Capture the cell that displays the provided text and extract its [x, y] central coordinate. 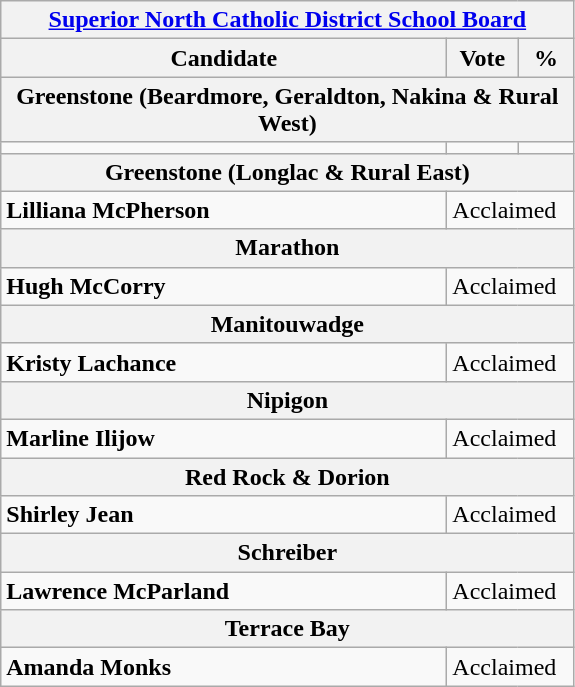
Schreiber [288, 553]
Greenstone (Beardmore, Geraldton, Nakina & Rural West) [288, 110]
Superior North Catholic District School Board [288, 20]
Red Rock & Dorion [288, 477]
Manitouwadge [288, 324]
Candidate [224, 58]
Hugh McCorry [224, 286]
Greenstone (Longlac & Rural East) [288, 172]
Lawrence McParland [224, 591]
Kristy Lachance [224, 362]
Shirley Jean [224, 515]
Terrace Bay [288, 629]
Amanda Monks [224, 667]
Marathon [288, 248]
Nipigon [288, 400]
% [546, 58]
Marline Ilijow [224, 438]
Vote [482, 58]
Lilliana McPherson [224, 210]
